Find where the given text appears and provide that cell's center as [x, y] coordinate. 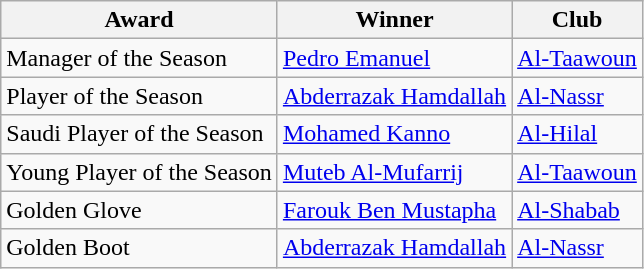
Saudi Player of the Season [140, 134]
Farouk Ben Mustapha [394, 210]
Winner [394, 20]
Young Player of the Season [140, 172]
Club [578, 20]
Player of the Season [140, 96]
Golden Boot [140, 248]
Pedro Emanuel [394, 58]
Muteb Al-Mufarrij [394, 172]
Manager of the Season [140, 58]
Mohamed Kanno [394, 134]
Award [140, 20]
Al-Shabab [578, 210]
Al-Hilal [578, 134]
Golden Glove [140, 210]
